Search for the cell housing the specified text and yield its [X, Y] center coordinate. 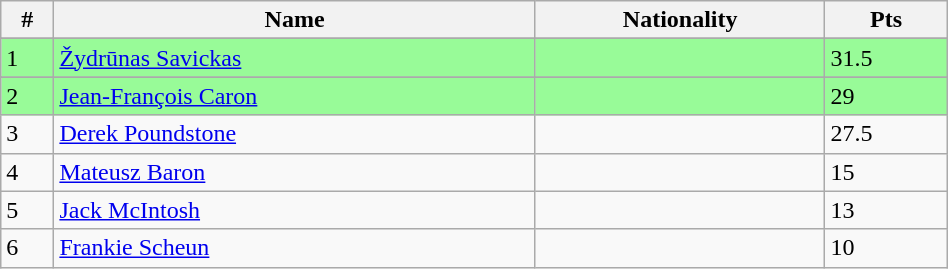
Žydrūnas Savickas [294, 58]
Frankie Scheun [294, 248]
27.5 [886, 134]
# [28, 20]
Jack McIntosh [294, 210]
Name [294, 20]
Derek Poundstone [294, 134]
2 [28, 96]
3 [28, 134]
6 [28, 248]
4 [28, 172]
10 [886, 248]
Mateusz Baron [294, 172]
13 [886, 210]
29 [886, 96]
Nationality [680, 20]
15 [886, 172]
Jean-François Caron [294, 96]
5 [28, 210]
Pts [886, 20]
31.5 [886, 58]
1 [28, 58]
